Output the (X, Y) coordinate of the center of the cell containing the given text.  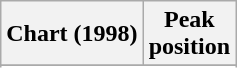
Chart (1998) (72, 34)
Peak position (189, 34)
